Detect which cell encompasses the target text, then output its (x, y) center coordinate. 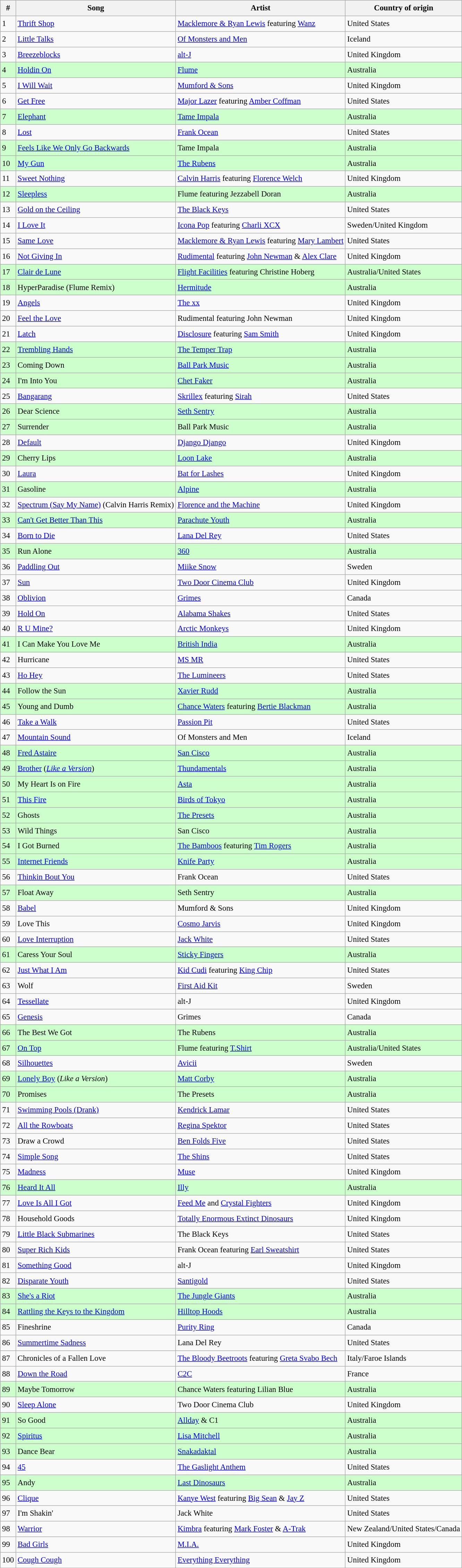
I'm Into You (96, 380)
89 (8, 1390)
Kanye West featuring Big Sean & Jay Z (261, 1498)
The Shins (261, 1157)
15 (8, 241)
Arctic Monkeys (261, 629)
Love Is All I Got (96, 1203)
My Heart Is on Fire (96, 784)
Florence and the Machine (261, 505)
Elephant (96, 116)
Last Dinosaurs (261, 1482)
13 (8, 210)
Wolf (96, 986)
22 (8, 349)
So Good (96, 1421)
Feed Me and Crystal Fighters (261, 1203)
67 (8, 1048)
97 (8, 1514)
Promises (96, 1094)
The xx (261, 303)
Flume featuring T.Shirt (261, 1048)
29 (8, 458)
Macklemore & Ryan Lewis featuring Mary Lambert (261, 241)
18 (8, 288)
21 (8, 334)
The Bamboos featuring Tim Rogers (261, 846)
The Temper Trap (261, 349)
Holdin On (96, 70)
Macklemore & Ryan Lewis featuring Wanz (261, 24)
Rattling the Keys to the Kingdom (96, 1312)
23 (8, 365)
Chet Faker (261, 380)
Allday & C1 (261, 1421)
100 (8, 1560)
My Gun (96, 164)
Muse (261, 1172)
I Love It (96, 225)
50 (8, 784)
Fred Astaire (96, 753)
Bangarang (96, 396)
37 (8, 582)
Sleep Alone (96, 1405)
8 (8, 132)
The Gaslight Anthem (261, 1467)
90 (8, 1405)
I Can Make You Love Me (96, 645)
Skrillex featuring Sirah (261, 396)
Thrift Shop (96, 24)
25 (8, 396)
Hilltop Hoods (261, 1312)
65 (8, 1017)
99 (8, 1545)
Oblivion (96, 598)
16 (8, 256)
54 (8, 846)
On Top (96, 1048)
64 (8, 1001)
77 (8, 1203)
Babel (96, 909)
Hold On (96, 613)
17 (8, 272)
Sleepless (96, 194)
5 (8, 86)
Parachute Youth (261, 520)
Down the Road (96, 1374)
72 (8, 1125)
62 (8, 970)
43 (8, 676)
19 (8, 303)
Can't Get Better Than This (96, 520)
59 (8, 924)
Hermitude (261, 288)
55 (8, 861)
Passion Pit (261, 722)
56 (8, 877)
10 (8, 164)
93 (8, 1451)
Household Goods (96, 1218)
Feels Like We Only Go Backwards (96, 148)
78 (8, 1218)
Gasoline (96, 489)
Flume featuring Jezzabell Doran (261, 194)
Chronicles of a Fallen Love (96, 1358)
Thinkin Bout You (96, 877)
Alpine (261, 489)
Flume (261, 70)
11 (8, 179)
Summertime Sadness (96, 1343)
52 (8, 815)
81 (8, 1265)
63 (8, 986)
HyperParadise (Flume Remix) (96, 288)
Latch (96, 334)
First Aid Kit (261, 986)
Not Giving In (96, 256)
12 (8, 194)
36 (8, 567)
91 (8, 1421)
95 (8, 1482)
I Got Burned (96, 846)
46 (8, 722)
Cough Cough (96, 1560)
Chance Waters featuring Lilian Blue (261, 1390)
30 (8, 474)
24 (8, 380)
Totally Enormous Extinct Dinosaurs (261, 1218)
Swimming Pools (Drank) (96, 1110)
Italy/Faroe Islands (404, 1358)
Django Django (261, 443)
Chance Waters featuring Bertie Blackman (261, 706)
66 (8, 1033)
14 (8, 225)
Breezeblocks (96, 55)
Super Rich Kids (96, 1250)
96 (8, 1498)
Paddling Out (96, 567)
Silhouettes (96, 1064)
Santigold (261, 1281)
Laura (96, 474)
60 (8, 939)
The Lumineers (261, 676)
The Jungle Giants (261, 1296)
84 (8, 1312)
Little Black Submarines (96, 1234)
Rudimental featuring John Newman (261, 319)
Hurricane (96, 660)
I'm Shakin' (96, 1514)
Ghosts (96, 815)
44 (8, 691)
Matt Corby (261, 1079)
Born to Die (96, 536)
80 (8, 1250)
Dance Bear (96, 1451)
Internet Friends (96, 861)
41 (8, 645)
Calvin Harris featuring Florence Welch (261, 179)
She's a Riot (96, 1296)
40 (8, 629)
2 (8, 40)
MS MR (261, 660)
28 (8, 443)
51 (8, 800)
Sticky Fingers (261, 955)
Clique (96, 1498)
Everything Everything (261, 1560)
Love Interruption (96, 939)
Angels (96, 303)
Birds of Tokyo (261, 800)
31 (8, 489)
49 (8, 769)
Disclosure featuring Sam Smith (261, 334)
Snakadaktal (261, 1451)
1 (8, 24)
7 (8, 116)
Kendrick Lamar (261, 1110)
Clair de Lune (96, 272)
Love This (96, 924)
Major Lazer featuring Amber Coffman (261, 101)
Young and Dumb (96, 706)
79 (8, 1234)
70 (8, 1094)
Rudimental featuring John Newman & Alex Clare (261, 256)
Caress Your Soul (96, 955)
Spiritus (96, 1436)
Frank Ocean featuring Earl Sweatshirt (261, 1250)
Andy (96, 1482)
British India (261, 645)
Loon Lake (261, 458)
Cosmo Jarvis (261, 924)
69 (8, 1079)
Lisa Mitchell (261, 1436)
Bad Girls (96, 1545)
35 (8, 552)
42 (8, 660)
88 (8, 1374)
75 (8, 1172)
Coming Down (96, 365)
France (404, 1374)
Just What I Am (96, 970)
Xavier Rudd (261, 691)
Asta (261, 784)
Madness (96, 1172)
Warrior (96, 1529)
Wild Things (96, 831)
6 (8, 101)
Sweet Nothing (96, 179)
4 (8, 70)
58 (8, 909)
Country of origin (404, 8)
92 (8, 1436)
Sweden/United Kingdom (404, 225)
39 (8, 613)
Thundamentals (261, 769)
27 (8, 427)
The Bloody Beetroots featuring Greta Svabo Bech (261, 1358)
The Best We Got (96, 1033)
33 (8, 520)
3 (8, 55)
20 (8, 319)
Regina Spektor (261, 1125)
98 (8, 1529)
Trembling Hands (96, 349)
Genesis (96, 1017)
83 (8, 1296)
Song (96, 8)
94 (8, 1467)
C2C (261, 1374)
85 (8, 1327)
Draw a Crowd (96, 1141)
This Fire (96, 800)
Same Love (96, 241)
Little Talks (96, 40)
Feel the Love (96, 319)
Disparate Youth (96, 1281)
9 (8, 148)
Default (96, 443)
68 (8, 1064)
Cherry Lips (96, 458)
Kimbra featuring Mark Foster & A-Trak (261, 1529)
Get Free (96, 101)
Miike Snow (261, 567)
48 (8, 753)
Spectrum (Say My Name) (Calvin Harris Remix) (96, 505)
57 (8, 893)
I Will Wait (96, 86)
Kid Cudi featuring King Chip (261, 970)
Take a Walk (96, 722)
Dear Science (96, 412)
53 (8, 831)
32 (8, 505)
82 (8, 1281)
M.I.A. (261, 1545)
Surrender (96, 427)
Maybe Tomorrow (96, 1390)
Heard It All (96, 1188)
Lonely Boy (Like a Version) (96, 1079)
Simple Song (96, 1157)
Follow the Sun (96, 691)
# (8, 8)
Brother (Like a Version) (96, 769)
38 (8, 598)
Something Good (96, 1265)
Fineshrine (96, 1327)
Float Away (96, 893)
Lost (96, 132)
Mountain Sound (96, 737)
Artist (261, 8)
Purity Ring (261, 1327)
26 (8, 412)
New Zealand/United States/Canada (404, 1529)
61 (8, 955)
Run Alone (96, 552)
All the Rowboats (96, 1125)
76 (8, 1188)
74 (8, 1157)
47 (8, 737)
Alabama Shakes (261, 613)
Sun (96, 582)
87 (8, 1358)
Ben Folds Five (261, 1141)
Ho Hey (96, 676)
Icona Pop featuring Charli XCX (261, 225)
Knife Party (261, 861)
86 (8, 1343)
34 (8, 536)
R U Mine? (96, 629)
360 (261, 552)
73 (8, 1141)
Gold on the Ceiling (96, 210)
Flight Facilities featuring Christine Hoberg (261, 272)
Bat for Lashes (261, 474)
Tessellate (96, 1001)
71 (8, 1110)
Illy (261, 1188)
Avicii (261, 1064)
